From the cell containing the given text, extract its center point as [x, y] coordinate. 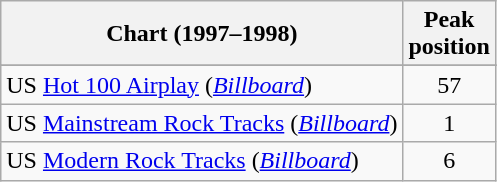
57 [449, 85]
US Mainstream Rock Tracks (Billboard) [202, 123]
6 [449, 161]
Chart (1997–1998) [202, 34]
1 [449, 123]
Peakposition [449, 34]
US Hot 100 Airplay (Billboard) [202, 85]
US Modern Rock Tracks (Billboard) [202, 161]
